Return the [x, y] coordinate for the center point of the cell that contains the specified text.  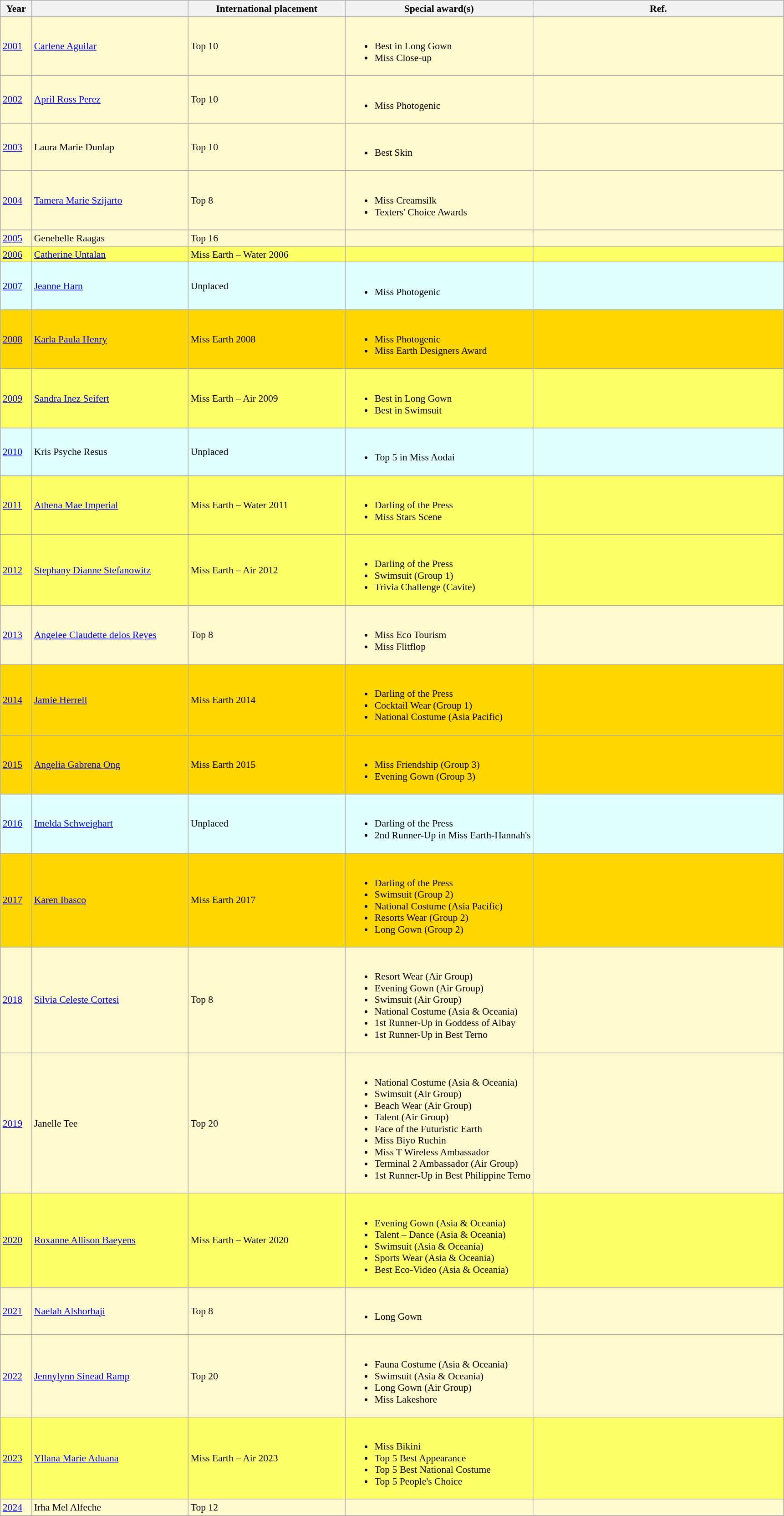
Miss Earth – Air 2012 [267, 570]
Miss Friendship (Group 3) Evening Gown (Group 3) [439, 765]
Special award(s) [439, 9]
2017 [16, 900]
Laura Marie Dunlap [110, 147]
2022 [16, 1376]
Jeanne Harn [110, 286]
Darling of the Press Swimsuit (Group 2) National Costume (Asia Pacific) Resorts Wear (Group 2) Long Gown (Group 2) [439, 900]
Darling of the Press2nd Runner-Up in Miss Earth-Hannah's [439, 824]
Miss Earth – Air 2023 [267, 1458]
Genebelle Raagas [110, 238]
2016 [16, 824]
Ref. [658, 9]
Best in Long GownMiss Close-up [439, 46]
Darling of the PressMiss Stars Scene [439, 505]
2001 [16, 46]
2024 [16, 1508]
Fauna Costume (Asia & Oceania) Swimsuit (Asia & Oceania) Long Gown (Air Group)Miss Lakeshore [439, 1376]
2002 [16, 100]
Catherine Untalan [110, 255]
2008 [16, 339]
Janelle Tee [110, 1123]
Best Skin [439, 147]
Top 16 [267, 238]
Stephany Dianne Stefanowitz [110, 570]
Miss Earth – Air 2009 [267, 398]
2003 [16, 147]
2004 [16, 200]
Naelah Alshorbaji [110, 1311]
Miss Earth – Water 2006 [267, 255]
Darling of the Press Cocktail Wear (Group 1) National Costume (Asia Pacific) [439, 699]
2020 [16, 1240]
Evening Gown (Asia & Oceania) Talent – Dance (Asia & Oceania) Swimsuit (Asia & Oceania) Sports Wear (Asia & Oceania)Best Eco-Video (Asia & Oceania) [439, 1240]
Miss Earth 2015 [267, 765]
2005 [16, 238]
Miss Earth 2017 [267, 900]
Long Gown [439, 1311]
International placement [267, 9]
2019 [16, 1123]
Karla Paula Henry [110, 339]
2013 [16, 635]
2011 [16, 505]
2018 [16, 1000]
Miss BikiniTop 5 Best AppearanceTop 5 Best National CostumeTop 5 People's Choice [439, 1458]
2021 [16, 1311]
2006 [16, 255]
Miss Earth – Water 2020 [267, 1240]
2015 [16, 765]
April Ross Perez [110, 100]
Angelee Claudette delos Reyes [110, 635]
Angelia Gabrena Ong [110, 765]
2010 [16, 452]
Miss PhotogenicMiss Earth Designers Award [439, 339]
2012 [16, 570]
Yllana Marie Aduana [110, 1458]
Irha Mel Alfeche [110, 1508]
2023 [16, 1458]
Karen Ibasco [110, 900]
Miss Earth – Water 2011 [267, 505]
Year [16, 9]
Darling of the Press Swimsuit (Group 1) Trivia Challenge (Cavite) [439, 570]
2014 [16, 699]
Top 12 [267, 1508]
Carlene Aguilar [110, 46]
2009 [16, 398]
Jennylynn Sinead Ramp [110, 1376]
Sandra Inez Seifert [110, 398]
Miss CreamsilkTexters' Choice Awards [439, 200]
Miss Earth 2014 [267, 699]
Jamie Herrell [110, 699]
Top 5 in Miss Aodai [439, 452]
Tamera Marie Szijarto [110, 200]
Imelda Schweighart [110, 824]
Miss Earth 2008 [267, 339]
Silvia Celeste Cortesi [110, 1000]
Athena Mae Imperial [110, 505]
2007 [16, 286]
Miss Eco TourismMiss Flitflop [439, 635]
Roxanne Allison Baeyens [110, 1240]
Best in Long GownBest in Swimsuit [439, 398]
Kris Psyche Resus [110, 452]
